Return (x, y) of the center of cell containing provided text 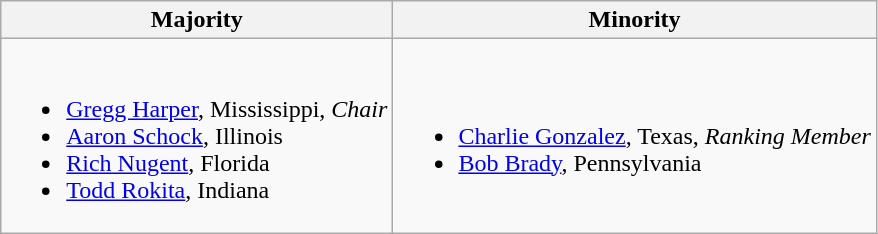
Majority (197, 20)
Gregg Harper, Mississippi, ChairAaron Schock, IllinoisRich Nugent, FloridaTodd Rokita, Indiana (197, 136)
Minority (634, 20)
Charlie Gonzalez, Texas, Ranking MemberBob Brady, Pennsylvania (634, 136)
